Capture the cell that displays the provided text and extract its (x, y) central coordinate. 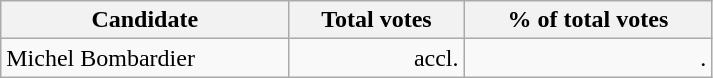
. (588, 58)
Total votes (376, 20)
accl. (376, 58)
Michel Bombardier (145, 58)
Candidate (145, 20)
% of total votes (588, 20)
